Return [x, y] of the center of cell containing provided text 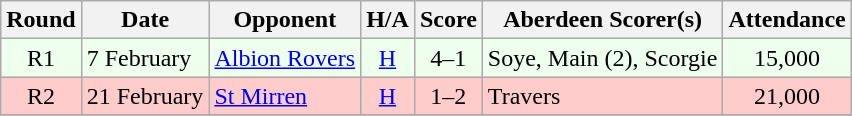
21,000 [787, 96]
Date [145, 20]
H/A [388, 20]
1–2 [448, 96]
Score [448, 20]
15,000 [787, 58]
Albion Rovers [285, 58]
Opponent [285, 20]
R1 [41, 58]
R2 [41, 96]
Soye, Main (2), Scorgie [602, 58]
St Mirren [285, 96]
Aberdeen Scorer(s) [602, 20]
21 February [145, 96]
Attendance [787, 20]
Round [41, 20]
4–1 [448, 58]
Travers [602, 96]
7 February [145, 58]
